Scan for the cell matching the given text and deliver its [X, Y] coordinate at center. 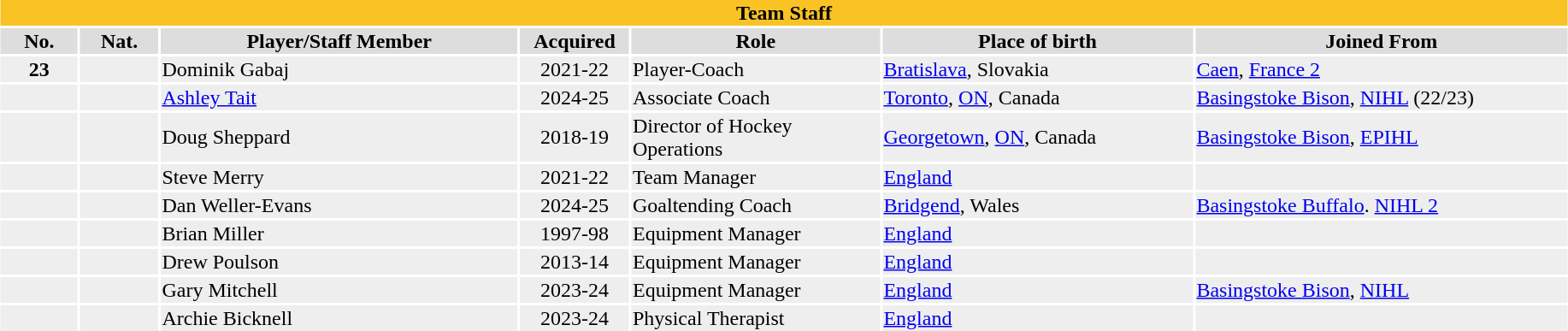
Drew Poulson [339, 262]
Basingstoke Bison, EPIHL [1382, 137]
1997-98 [575, 233]
Steve Merry [339, 177]
Bratislava, Slovakia [1038, 69]
Brian Miller [339, 233]
2018-19 [575, 137]
Player/Staff Member [339, 41]
Joined From [1382, 41]
Player-Coach [755, 69]
Acquired [575, 41]
Basingstoke Buffalo. NIHL 2 [1382, 205]
Role [755, 41]
Place of birth [1038, 41]
Georgetown, ON, Canada [1038, 137]
Caen, France 2 [1382, 69]
Team Staff [783, 13]
Associate Coach [755, 98]
No. [39, 41]
Physical Therapist [755, 318]
Bridgend, Wales [1038, 205]
Toronto, ON, Canada [1038, 98]
Basingstoke Bison, NIHL [1382, 290]
Ashley Tait [339, 98]
Doug Sheppard [339, 137]
Dan Weller-Evans [339, 205]
Nat. [120, 41]
Archie Bicknell [339, 318]
2013-14 [575, 262]
Team Manager [755, 177]
23 [39, 69]
Director of Hockey Operations [755, 137]
Gary Mitchell [339, 290]
Dominik Gabaj [339, 69]
Basingstoke Bison, NIHL (22/23) [1382, 98]
Goaltending Coach [755, 205]
